Search for the cell housing the specified text and yield its [X, Y] center coordinate. 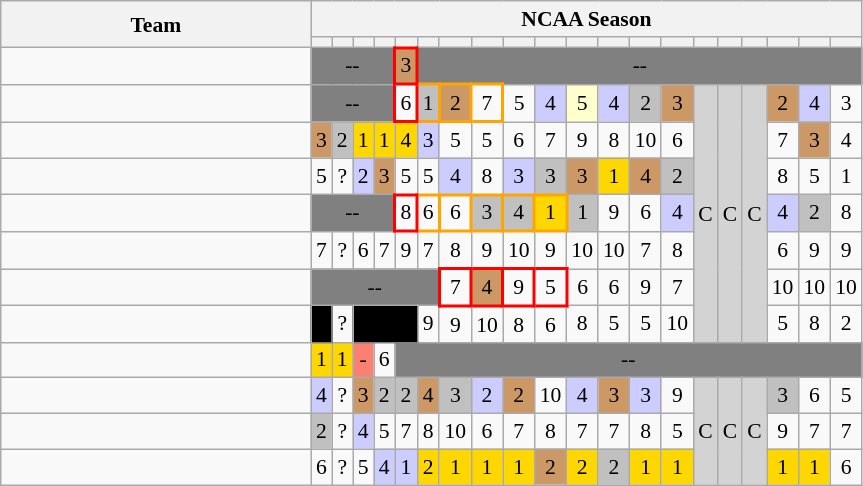
Team [156, 24]
NCAA Season [586, 19]
- [364, 360]
